Identify which cell holds the provided text, then report its [x, y] central coordinate. 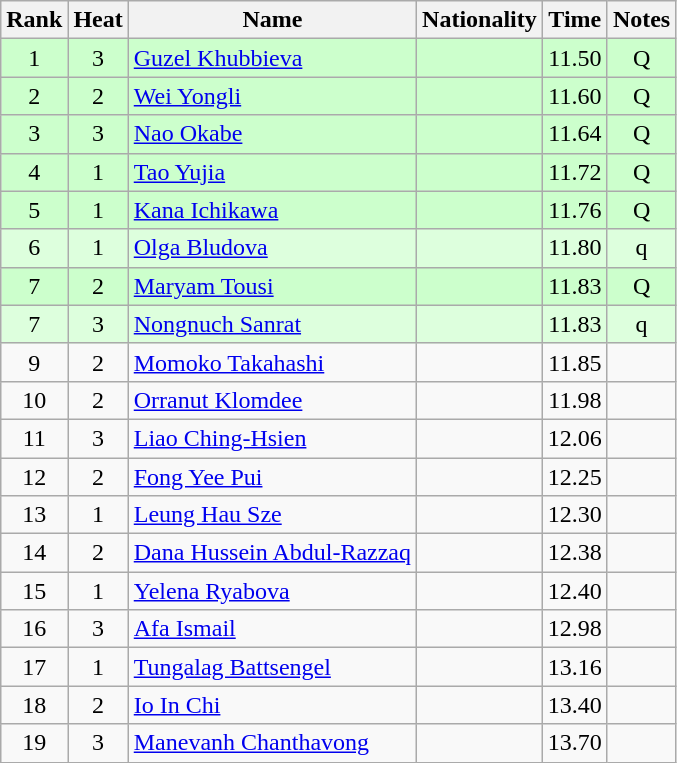
10 [34, 400]
Maryam Tousi [272, 286]
11.60 [574, 96]
13.16 [574, 667]
12.30 [574, 515]
12.98 [574, 629]
Guzel Khubbieva [272, 58]
Rank [34, 20]
11.72 [574, 172]
Heat [98, 20]
Momoko Takahashi [272, 362]
19 [34, 743]
Orranut Klomdee [272, 400]
18 [34, 705]
11.98 [574, 400]
Kana Ichikawa [272, 210]
4 [34, 172]
12.38 [574, 553]
Name [272, 20]
12.06 [574, 438]
11.80 [574, 248]
12.40 [574, 591]
14 [34, 553]
12 [34, 477]
Afa Ismail [272, 629]
Leung Hau Sze [272, 515]
11.76 [574, 210]
6 [34, 248]
Time [574, 20]
Nongnuch Sanrat [272, 324]
Dana Hussein Abdul-Razzaq [272, 553]
16 [34, 629]
Io In Chi [272, 705]
12.25 [574, 477]
9 [34, 362]
Nao Okabe [272, 134]
11.64 [574, 134]
15 [34, 591]
11.85 [574, 362]
Tungalag Battsengel [272, 667]
13.70 [574, 743]
Wei Yongli [272, 96]
Nationality [480, 20]
13 [34, 515]
Yelena Ryabova [272, 591]
11 [34, 438]
Notes [641, 20]
Olga Bludova [272, 248]
17 [34, 667]
Liao Ching-Hsien [272, 438]
5 [34, 210]
13.40 [574, 705]
11.50 [574, 58]
Fong Yee Pui [272, 477]
Tao Yujia [272, 172]
Manevanh Chanthavong [272, 743]
